Provide the (x, y) coordinate of the cell's center where the given text is located.  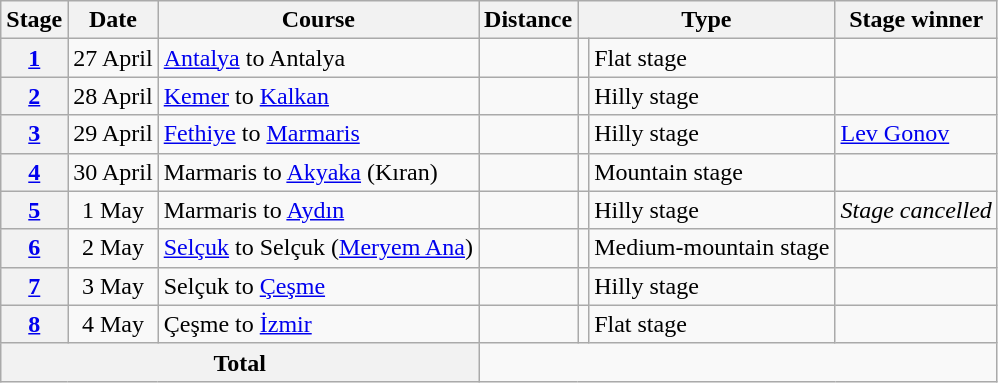
27 April (113, 58)
Type (706, 20)
Marmaris to Aydın (318, 210)
7 (34, 286)
Çeşme to İzmir (318, 324)
Kemer to Kalkan (318, 96)
Mountain stage (712, 172)
Date (113, 20)
29 April (113, 134)
2 May (113, 248)
3 May (113, 286)
4 May (113, 324)
2 (34, 96)
6 (34, 248)
8 (34, 324)
Stage (34, 20)
Antalya to Antalya (318, 58)
Selçuk to Çeşme (318, 286)
Total (240, 362)
4 (34, 172)
Lev Gonov (916, 134)
Medium-mountain stage (712, 248)
Distance (528, 20)
1 May (113, 210)
Fethiye to Marmaris (318, 134)
Course (318, 20)
Marmaris to Akyaka (Kıran) (318, 172)
1 (34, 58)
Selçuk to Selçuk (Meryem Ana) (318, 248)
Stage winner (916, 20)
5 (34, 210)
3 (34, 134)
Stage cancelled (916, 210)
28 April (113, 96)
30 April (113, 172)
